Return the (x, y) coordinate for the center point of the cell that contains the specified text.  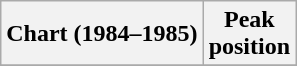
Chart (1984–1985) (102, 34)
Peakposition (249, 34)
